Extract the (X, Y) coordinate from the center of the cell holding the provided text.  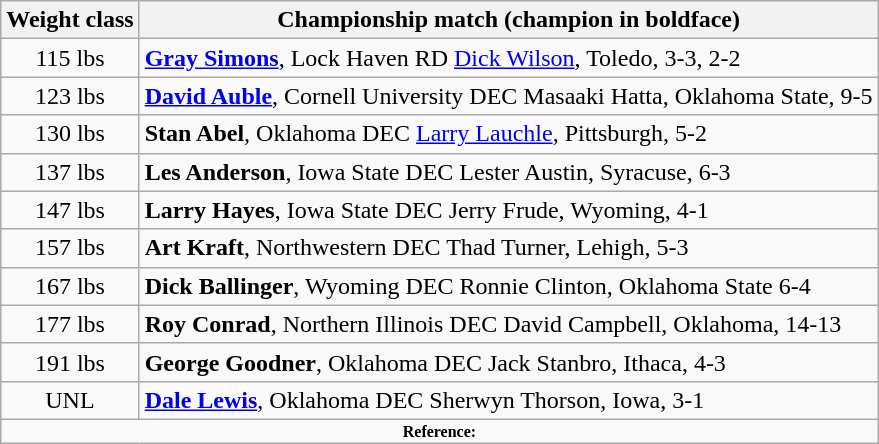
Reference: (440, 431)
137 lbs (70, 172)
Art Kraft, Northwestern DEC Thad Turner, Lehigh, 5-3 (508, 248)
157 lbs (70, 248)
Les Anderson, Iowa State DEC Lester Austin, Syracuse, 6-3 (508, 172)
Dick Ballinger, Wyoming DEC Ronnie Clinton, Oklahoma State 6-4 (508, 286)
David Auble, Cornell University DEC Masaaki Hatta, Oklahoma State, 9-5 (508, 96)
167 lbs (70, 286)
Roy Conrad, Northern Illinois DEC David Campbell, Oklahoma, 14-13 (508, 324)
177 lbs (70, 324)
Weight class (70, 20)
130 lbs (70, 134)
123 lbs (70, 96)
Gray Simons, Lock Haven RD Dick Wilson, Toledo, 3-3, 2-2 (508, 58)
115 lbs (70, 58)
Dale Lewis, Oklahoma DEC Sherwyn Thorson, Iowa, 3-1 (508, 400)
Stan Abel, Oklahoma DEC Larry Lauchle, Pittsburgh, 5-2 (508, 134)
Larry Hayes, Iowa State DEC Jerry Frude, Wyoming, 4-1 (508, 210)
UNL (70, 400)
Championship match (champion in boldface) (508, 20)
George Goodner, Oklahoma DEC Jack Stanbro, Ithaca, 4-3 (508, 362)
191 lbs (70, 362)
147 lbs (70, 210)
